Identify which cell holds the provided text, then report its (X, Y) central coordinate. 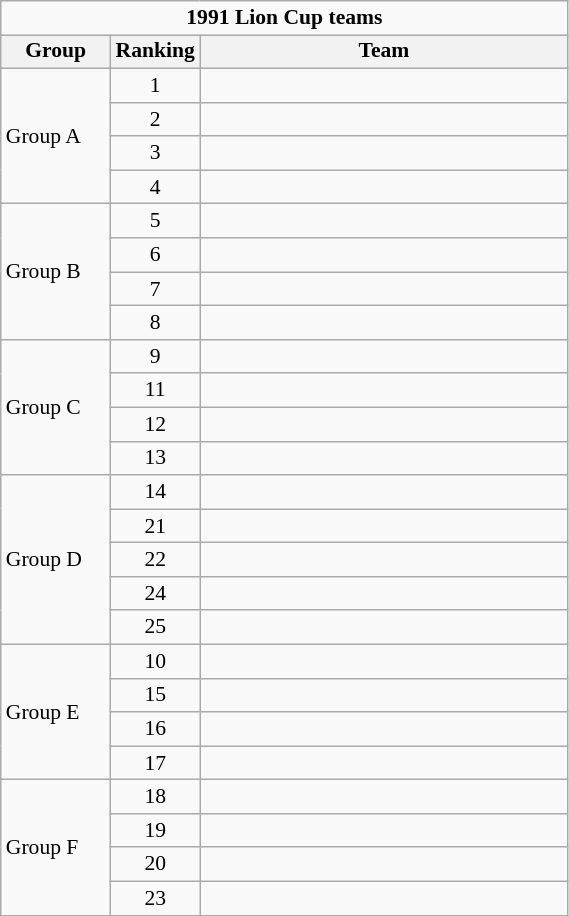
5 (156, 221)
Group A (56, 136)
1 (156, 86)
15 (156, 695)
18 (156, 797)
Group C (56, 408)
14 (156, 492)
25 (156, 628)
23 (156, 899)
9 (156, 357)
Team (384, 52)
Group (56, 52)
22 (156, 560)
19 (156, 831)
3 (156, 154)
20 (156, 865)
16 (156, 729)
7 (156, 289)
13 (156, 458)
24 (156, 594)
Group B (56, 272)
12 (156, 425)
11 (156, 391)
Ranking (156, 52)
Group E (56, 712)
21 (156, 526)
Group D (56, 560)
Group F (56, 848)
1991 Lion Cup teams (284, 18)
17 (156, 763)
10 (156, 662)
6 (156, 255)
2 (156, 120)
8 (156, 323)
4 (156, 187)
